Return the (X, Y) coordinate for the center point of the cell that contains the specified text.  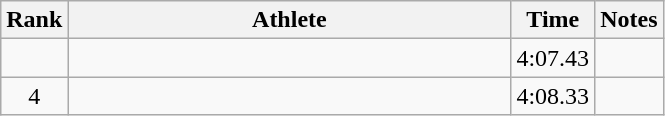
Notes (629, 20)
4:07.43 (553, 58)
Athlete (290, 20)
Time (553, 20)
4:08.33 (553, 96)
Rank (34, 20)
4 (34, 96)
